Pinpoint the cell where the given text exists, returning its (x, y) midpoint coordinate. 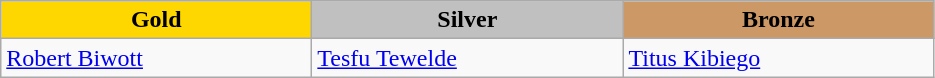
Tesfu Tewelde (468, 58)
Robert Biwott (156, 58)
Silver (468, 20)
Gold (156, 20)
Bronze (778, 20)
Titus Kibiego (778, 58)
